Identify which cell holds the provided text, then report its [x, y] central coordinate. 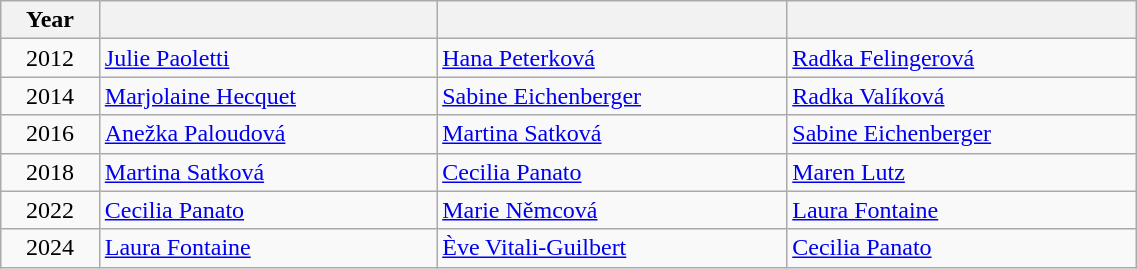
2022 [50, 210]
Ève Vitali-Guilbert [612, 248]
2012 [50, 58]
Marjolaine Hecquet [268, 96]
Anežka Paloudová [268, 134]
Maren Lutz [962, 172]
Marie Němcová [612, 210]
2014 [50, 96]
Julie Paoletti [268, 58]
2024 [50, 248]
Hana Peterková [612, 58]
2016 [50, 134]
Radka Valíková [962, 96]
Radka Felingerová [962, 58]
Year [50, 20]
2018 [50, 172]
